Pinpoint the cell where the given text exists, returning its (x, y) midpoint coordinate. 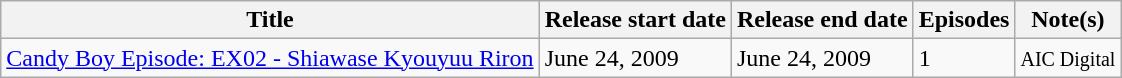
AIC Digital (1068, 58)
Candy Boy Episode: EX02 - Shiawase Kyouyuu Riron (270, 58)
1 (964, 58)
Note(s) (1068, 20)
Title (270, 20)
Episodes (964, 20)
Release end date (822, 20)
Release start date (635, 20)
